From the cell containing the given text, extract its center point as [X, Y] coordinate. 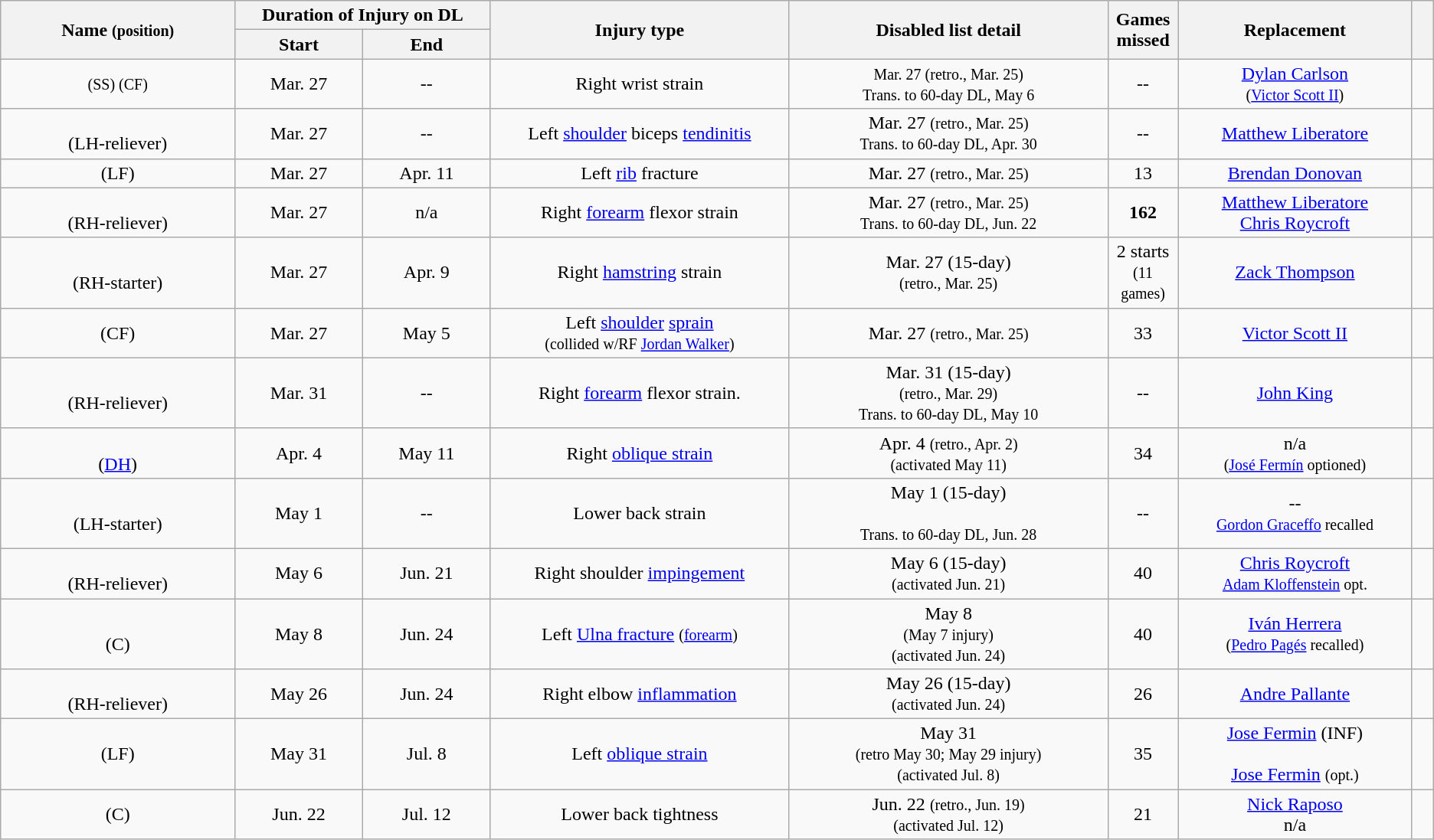
Apr. 4 [299, 453]
Replacement [1295, 30]
Brendan Donovan [1295, 173]
Matthew Liberatore [1295, 133]
13 [1143, 173]
Left rib fracture [639, 173]
End [426, 44]
Mar. 31 (15-day) (retro., Mar. 29) Trans. to 60-day DL, May 10 [948, 393]
Disabled list detail [948, 30]
Right forearm flexor strain. [639, 393]
(RH-starter) [118, 273]
Jul. 12 [426, 815]
(SS) (CF) [118, 84]
Right wrist strain [639, 84]
Games missed [1143, 30]
21 [1143, 815]
Lower back strain [639, 513]
Jun. 22 (retro., Jun. 19) (activated Jul. 12) [948, 815]
Matthew Liberatore Chris Roycroft [1295, 213]
May 5 [426, 332]
(DH) [118, 453]
Jun. 22 [299, 815]
Apr. 4 (retro., Apr. 2) (activated May 11) [948, 453]
Mar. 27 (retro., Mar. 25) Trans. to 60-day DL, Apr. 30 [948, 133]
(CF) [118, 332]
Apr. 11 [426, 173]
Andre Pallante [1295, 694]
May 1 [299, 513]
May 26 [299, 694]
(LH-reliever) [118, 133]
May 31 (retro May 30; May 29 injury) (activated Jul. 8) [948, 754]
Left shoulder biceps tendinitis [639, 133]
Right elbow inflammation [639, 694]
n/a (José Fermín optioned) [1295, 453]
Duration of Injury on DL [363, 15]
Iván Herrera (Pedro Pagés recalled) [1295, 634]
35 [1143, 754]
May 1 (15-day) Trans. to 60-day DL, Jun. 28 [948, 513]
Jose Fermin (INF) Jose Fermin (opt.) [1295, 754]
Left shoulder sprain (collided w/RF Jordan Walker) [639, 332]
Left Ulna fracture (forearm) [639, 634]
Right oblique strain [639, 453]
Mar. 27 (retro., Mar. 25) Trans. to 60-day DL, May 6 [948, 84]
n/a [426, 213]
Zack Thompson [1295, 273]
Right shoulder impingement [639, 573]
Mar. 31 [299, 393]
Name (position) [118, 30]
Victor Scott II [1295, 332]
Start [299, 44]
Jul. 8 [426, 754]
26 [1143, 694]
Lower back tightness [639, 815]
Mar. 27 (15-day) (retro., Mar. 25) [948, 273]
May 26 (15-day) (activated Jun. 24) [948, 694]
Injury type [639, 30]
Chris Roycroft Adam Kloffenstein opt. [1295, 573]
Left oblique strain [639, 754]
-- Gordon Graceffo recalled [1295, 513]
Nick Raposo n/a [1295, 815]
33 [1143, 332]
May 8 [299, 634]
Mar. 27 (retro., Mar. 25) Trans. to 60-day DL, Jun. 22 [948, 213]
(LH-starter) [118, 513]
34 [1143, 453]
May 6 [299, 573]
2 starts (11 games) [1143, 273]
John King [1295, 393]
162 [1143, 213]
May 6 (15-day) (activated Jun. 21) [948, 573]
Right forearm flexor strain [639, 213]
Right hamstring strain [639, 273]
Dylan Carlson (Victor Scott II) [1295, 84]
May 31 [299, 754]
May 11 [426, 453]
Apr. 9 [426, 273]
May 8 (May 7 injury) (activated Jun. 24) [948, 634]
Jun. 21 [426, 573]
